Search for the cell housing the specified text and yield its [x, y] center coordinate. 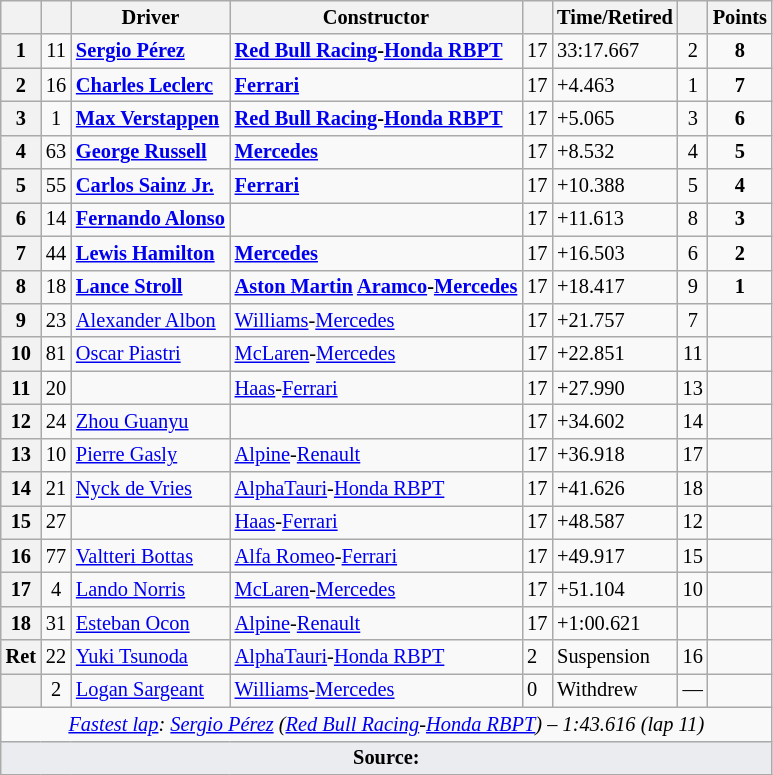
— [693, 690]
44 [56, 253]
Driver [150, 17]
77 [56, 556]
Lance Stroll [150, 287]
Aston Martin Aramco-Mercedes [376, 287]
Logan Sargeant [150, 690]
Suspension [615, 657]
Valtteri Bottas [150, 556]
33:17.667 [615, 51]
Zhou Guanyu [150, 421]
21 [56, 489]
+41.626 [615, 489]
Oscar Piastri [150, 354]
+10.388 [615, 186]
22 [56, 657]
27 [56, 522]
Alexander Albon [150, 320]
31 [56, 623]
Source: [386, 758]
+51.104 [615, 589]
Lewis Hamilton [150, 253]
+1:00.621 [615, 623]
Constructor [376, 17]
Yuki Tsunoda [150, 657]
Fastest lap: Sergio Pérez (Red Bull Racing-Honda RBPT) – 1:43.616 (lap 11) [386, 724]
63 [56, 152]
Time/Retired [615, 17]
Ret [21, 657]
Alfa Romeo-Ferrari [376, 556]
24 [56, 421]
+5.065 [615, 118]
20 [56, 388]
Nyck de Vries [150, 489]
+8.532 [615, 152]
23 [56, 320]
Esteban Ocon [150, 623]
Fernando Alonso [150, 219]
Lando Norris [150, 589]
Withdrew [615, 690]
+36.918 [615, 455]
George Russell [150, 152]
+49.917 [615, 556]
+18.417 [615, 287]
Max Verstappen [150, 118]
+16.503 [615, 253]
+48.587 [615, 522]
Pierre Gasly [150, 455]
+22.851 [615, 354]
Carlos Sainz Jr. [150, 186]
Sergio Pérez [150, 51]
55 [56, 186]
+11.613 [615, 219]
81 [56, 354]
+27.990 [615, 388]
Points [740, 17]
Charles Leclerc [150, 85]
0 [537, 690]
+34.602 [615, 421]
+21.757 [615, 320]
+4.463 [615, 85]
